For the text-containing cell, return its midpoint in [X, Y] coordinate format. 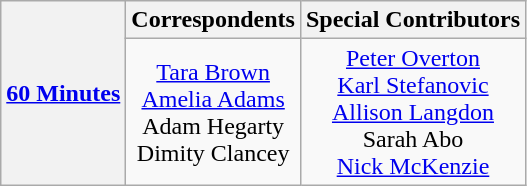
Correspondents [214, 20]
60 Minutes [64, 93]
Special Contributors [412, 20]
Tara BrownAmelia AdamsAdam HegartyDimity Clancey [214, 112]
Peter OvertonKarl StefanovicAllison LangdonSarah AboNick McKenzie [412, 112]
